Return the [X, Y] coordinate for the center point of the cell that contains the specified text.  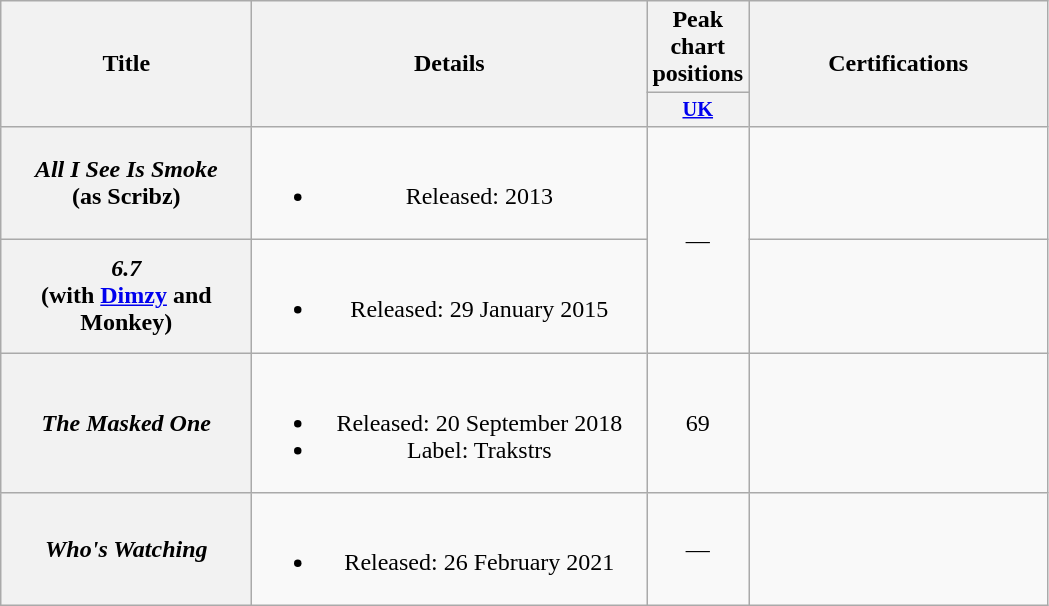
The Masked One [126, 423]
Who's Watching [126, 550]
Peak chart positions [698, 47]
Released: 2013 [450, 182]
Released: 20 September 2018Label: Trakstrs [450, 423]
Title [126, 64]
69 [698, 423]
Released: 26 February 2021 [450, 550]
6.7(with Dimzy and Monkey) [126, 296]
Released: 29 January 2015 [450, 296]
UK [698, 110]
Details [450, 64]
All I See Is Smoke(as Scribz) [126, 182]
Certifications [898, 64]
